Capture the cell that displays the provided text and extract its [X, Y] central coordinate. 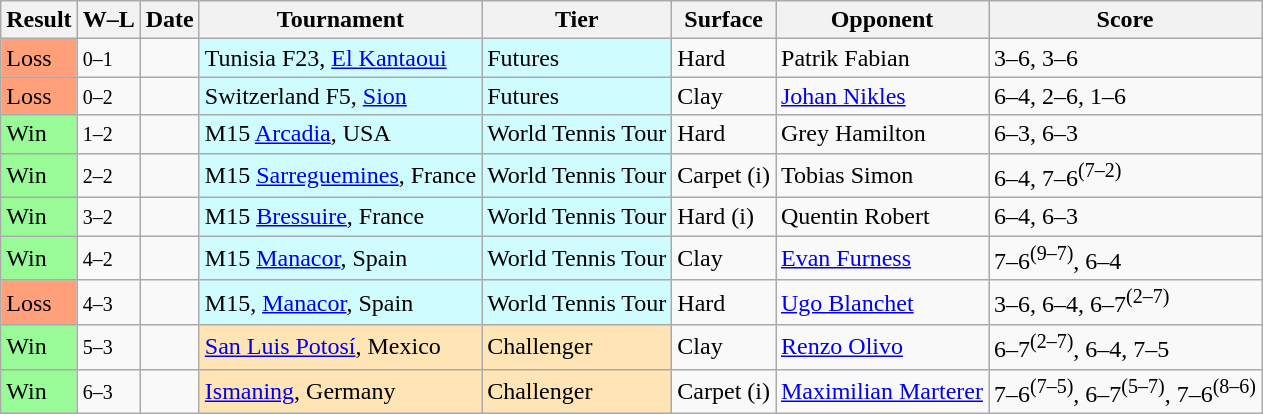
Date [170, 20]
6–3, 6–3 [1124, 134]
Renzo Olivo [882, 348]
Johan Nikles [882, 96]
6–4, 2–6, 1–6 [1124, 96]
4–3 [108, 302]
1–2 [108, 134]
Opponent [882, 20]
3–6, 6–4, 6–7(2–7) [1124, 302]
M15 Sarreguemines, France [340, 176]
M15, Manacor, Spain [340, 302]
6–3 [108, 392]
Hard (i) [724, 217]
6–4, 7–6(7–2) [1124, 176]
Tier [577, 20]
7–6(7–5), 6–7(5–7), 7–6(8–6) [1124, 392]
7–6(9–7), 6–4 [1124, 258]
M15 Bressuire, France [340, 217]
Tunisia F23, El Kantaoui [340, 58]
Switzerland F5, Sion [340, 96]
6–7(2–7), 6–4, 7–5 [1124, 348]
4–2 [108, 258]
Ugo Blanchet [882, 302]
Tobias Simon [882, 176]
Patrik Fabian [882, 58]
Score [1124, 20]
M15 Arcadia, USA [340, 134]
Tournament [340, 20]
W–L [108, 20]
0–1 [108, 58]
5–3 [108, 348]
3–6, 3–6 [1124, 58]
Grey Hamilton [882, 134]
Ismaning, Germany [340, 392]
Maximilian Marterer [882, 392]
Result [39, 20]
San Luis Potosí, Mexico [340, 348]
Surface [724, 20]
0–2 [108, 96]
Quentin Robert [882, 217]
Evan Furness [882, 258]
6–4, 6–3 [1124, 217]
2–2 [108, 176]
M15 Manacor, Spain [340, 258]
3–2 [108, 217]
